For the text-containing cell, return its midpoint in (X, Y) coordinate format. 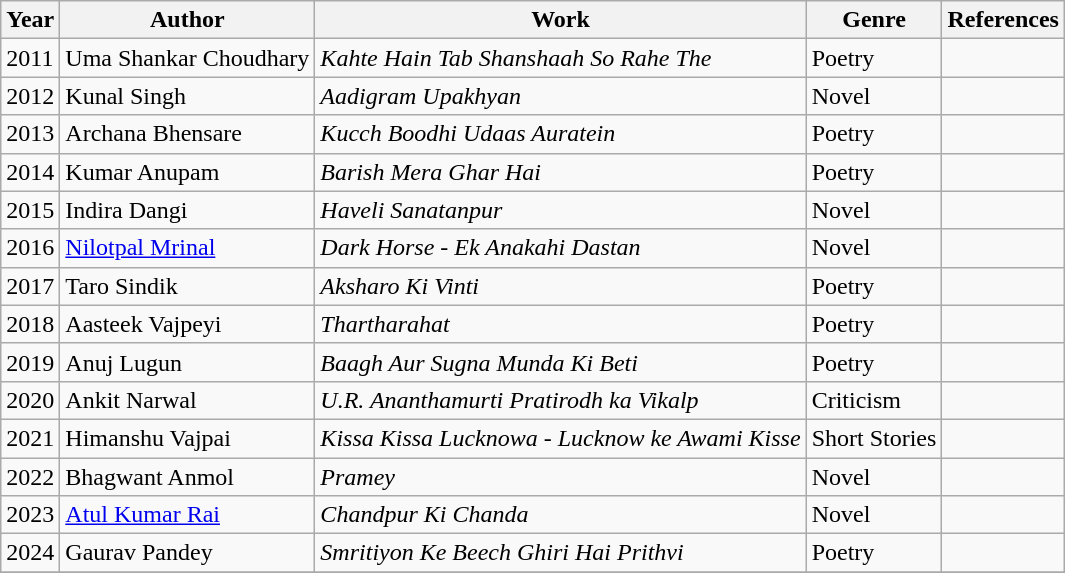
Haveli Sanatanpur (560, 210)
2022 (30, 477)
References (1004, 20)
Kunal Singh (188, 96)
Author (188, 20)
2012 (30, 96)
Kucch Boodhi Udaas Auratein (560, 134)
Taro Sindik (188, 286)
2021 (30, 438)
Uma Shankar Choudhary (188, 58)
Thartharahat (560, 324)
2018 (30, 324)
Genre (874, 20)
2014 (30, 172)
Indira Dangi (188, 210)
Aasteek Vajpeyi (188, 324)
Ankit Narwal (188, 400)
Criticism (874, 400)
Kahte Hain Tab Shanshaah So Rahe The (560, 58)
Kumar Anupam (188, 172)
Smritiyon Ke Beech Ghiri Hai Prithvi (560, 553)
Baagh Aur Sugna Munda Ki Beti (560, 362)
Aadigram Upakhyan (560, 96)
2017 (30, 286)
Bhagwant Anmol (188, 477)
2019 (30, 362)
Anuj Lugun (188, 362)
Year (30, 20)
2020 (30, 400)
Dark Horse - Ek Anakahi Dastan (560, 248)
Aksharo Ki Vinti (560, 286)
Kissa Kissa Lucknowa - Lucknow ke Awami Kisse (560, 438)
Pramey (560, 477)
Chandpur Ki Chanda (560, 515)
Archana Bhensare (188, 134)
2011 (30, 58)
Nilotpal Mrinal (188, 248)
U.R. Ananthamurti Pratirodh ka Vikalp (560, 400)
2016 (30, 248)
Work (560, 20)
Gaurav Pandey (188, 553)
Short Stories (874, 438)
2015 (30, 210)
2023 (30, 515)
2013 (30, 134)
2024 (30, 553)
Barish Mera Ghar Hai (560, 172)
Atul Kumar Rai (188, 515)
Himanshu Vajpai (188, 438)
